Scan for the cell matching the given text and deliver its (X, Y) coordinate at center. 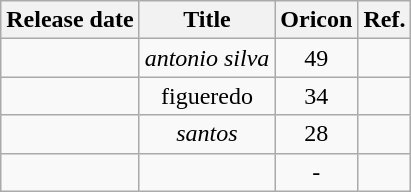
Oricon (316, 20)
antonio silva (207, 58)
santos (207, 134)
49 (316, 58)
Release date (70, 20)
- (316, 172)
Title (207, 20)
figueredo (207, 96)
28 (316, 134)
34 (316, 96)
Ref. (384, 20)
